Capture the cell that displays the provided text and extract its (X, Y) central coordinate. 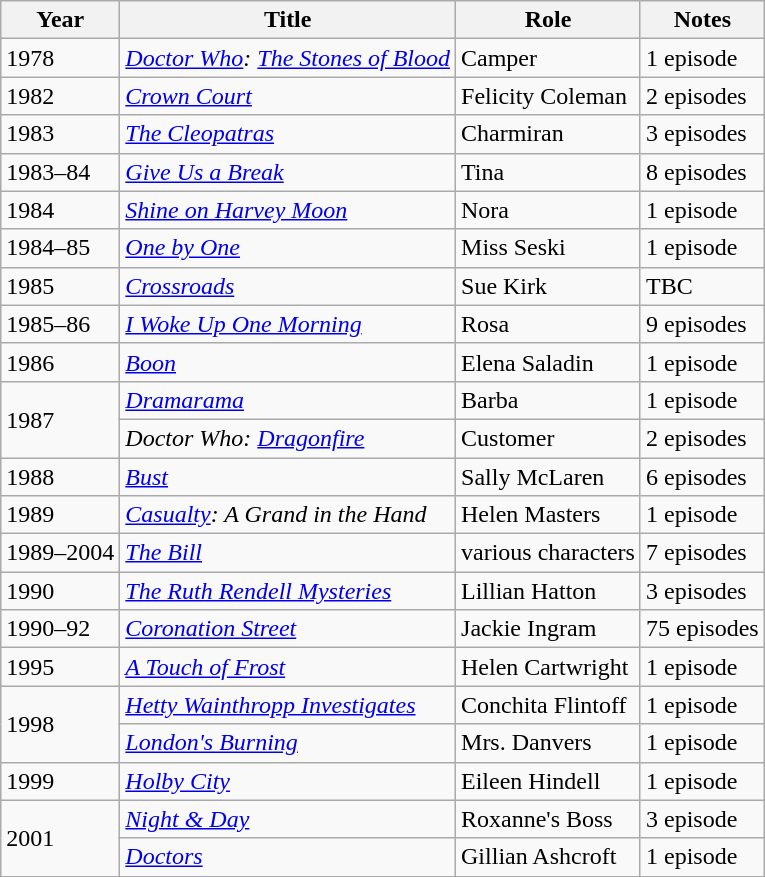
1990 (60, 591)
Notes (702, 20)
Crossroads (288, 286)
Jackie Ingram (548, 629)
various characters (548, 553)
Eileen Hindell (548, 781)
Mrs. Danvers (548, 743)
The Ruth Rendell Mysteries (288, 591)
8 episodes (702, 172)
Charmiran (548, 134)
London's Burning (288, 743)
Doctor Who: The Stones of Blood (288, 58)
Barba (548, 400)
1978 (60, 58)
1985–86 (60, 324)
1990–92 (60, 629)
1984 (60, 210)
7 episodes (702, 553)
Holby City (288, 781)
Doctor Who: Dragonfire (288, 438)
Felicity Coleman (548, 96)
Bust (288, 477)
The Cleopatras (288, 134)
1999 (60, 781)
2001 (60, 838)
Miss Seski (548, 248)
Helen Masters (548, 515)
Doctors (288, 857)
The Bill (288, 553)
Night & Day (288, 819)
1989–2004 (60, 553)
1983 (60, 134)
1987 (60, 419)
Crown Court (288, 96)
9 episodes (702, 324)
1988 (60, 477)
Roxanne's Boss (548, 819)
1995 (60, 667)
1998 (60, 724)
Gillian Ashcroft (548, 857)
Give Us a Break (288, 172)
Customer (548, 438)
Dramarama (288, 400)
Nora (548, 210)
6 episodes (702, 477)
Role (548, 20)
Conchita Flintoff (548, 705)
1984–85 (60, 248)
Helen Cartwright (548, 667)
Sally McLaren (548, 477)
Shine on Harvey Moon (288, 210)
Title (288, 20)
Rosa (548, 324)
Tina (548, 172)
One by One (288, 248)
Hetty Wainthropp Investigates (288, 705)
I Woke Up One Morning (288, 324)
Sue Kirk (548, 286)
75 episodes (702, 629)
3 episode (702, 819)
A Touch of Frost (288, 667)
Camper (548, 58)
Year (60, 20)
Lillian Hatton (548, 591)
1985 (60, 286)
1982 (60, 96)
1989 (60, 515)
1986 (60, 362)
Boon (288, 362)
Casualty: A Grand in the Hand (288, 515)
TBC (702, 286)
Coronation Street (288, 629)
1983–84 (60, 172)
Elena Saladin (548, 362)
